Scan for the cell matching the given text and deliver its (X, Y) coordinate at center. 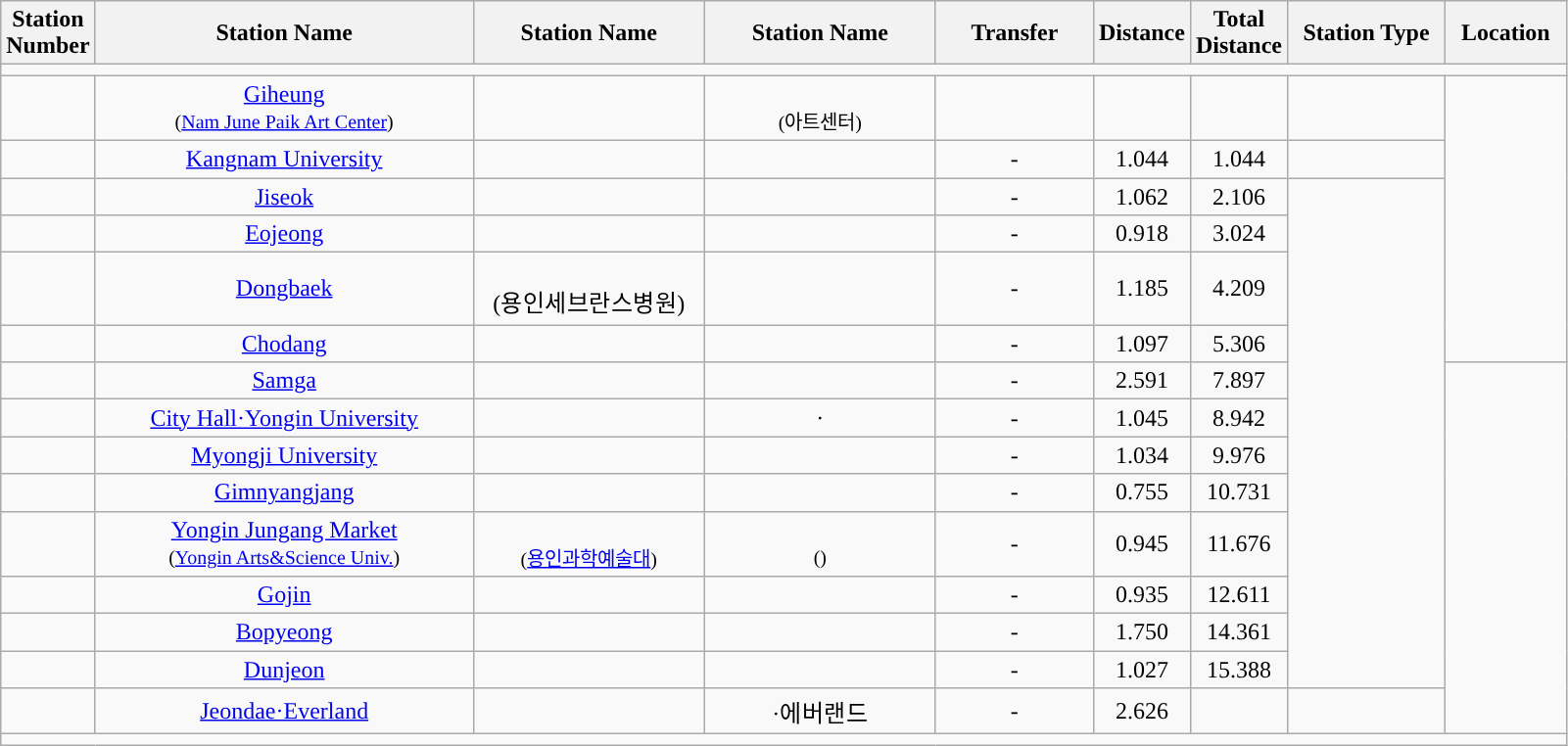
() (820, 544)
1.027 (1142, 670)
Myongji University (284, 455)
(아트센터) (820, 108)
Location (1506, 33)
Kangnam University (284, 159)
Bopyeong (284, 632)
Distance (1142, 33)
Gimnyangjang (284, 492)
1.185 (1142, 289)
0.945 (1142, 544)
12.611 (1238, 595)
· (820, 418)
0.918 (1142, 234)
City Hall·Yongin University (284, 418)
StationNumber (48, 33)
9.976 (1238, 455)
(용인세브란스병원) (589, 289)
1.750 (1142, 632)
1.062 (1142, 197)
Yongin Jungang Market (Yongin Arts&Science Univ.) (284, 544)
Samga (284, 381)
10.731 (1238, 492)
11.676 (1238, 544)
2.591 (1142, 381)
15.388 (1238, 670)
1.034 (1142, 455)
(용인과학예술대) (589, 544)
Transfer (1015, 33)
5.306 (1238, 344)
7.897 (1238, 381)
Eojeong (284, 234)
3.024 (1238, 234)
·에버랜드 (820, 711)
Jeondae·Everland (284, 711)
2.106 (1238, 197)
Chodang (284, 344)
Giheung (Nam June Paik Art Center) (284, 108)
Station Type (1365, 33)
Dunjeon (284, 670)
Dongbaek (284, 289)
Gojin (284, 595)
4.209 (1238, 289)
1.097 (1142, 344)
TotalDistance (1238, 33)
Jiseok (284, 197)
1.045 (1142, 418)
2.626 (1142, 711)
0.755 (1142, 492)
14.361 (1238, 632)
0.935 (1142, 595)
8.942 (1238, 418)
